Return (X, Y) of the center of cell containing provided text 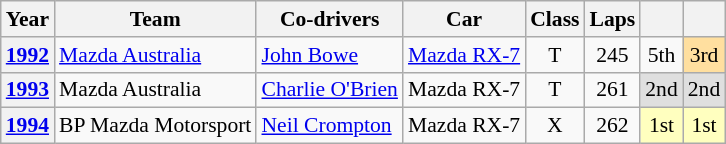
X (554, 126)
3rd (704, 55)
5th (662, 55)
BP Mazda Motorsport (155, 126)
Year (28, 19)
Neil Crompton (330, 126)
245 (613, 55)
Co-drivers (330, 19)
1992 (28, 55)
Car (464, 19)
Team (155, 19)
261 (613, 90)
1993 (28, 90)
262 (613, 126)
1994 (28, 126)
Class (554, 19)
Charlie O'Brien (330, 90)
Laps (613, 19)
John Bowe (330, 55)
